Output the [X, Y] coordinate of the center of the cell containing the given text.  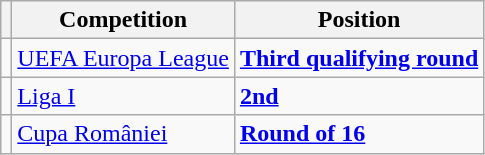
Liga I [124, 96]
Third qualifying round [358, 58]
Round of 16 [358, 134]
UEFA Europa League [124, 58]
Position [358, 20]
2nd [358, 96]
Cupa României [124, 134]
Competition [124, 20]
